Output the [X, Y] coordinate of the center of the cell containing the given text.  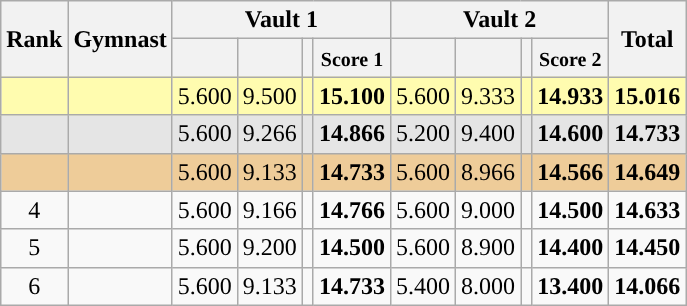
5.200 [424, 134]
15.100 [352, 96]
Vault 1 [281, 20]
14.933 [570, 96]
4 [34, 210]
9.000 [488, 210]
Vault 2 [500, 20]
14.450 [648, 248]
5.400 [424, 286]
14.400 [570, 248]
15.016 [648, 96]
13.400 [570, 286]
Gymnast [120, 39]
Total [648, 39]
14.066 [648, 286]
9.166 [270, 210]
Score 1 [352, 58]
6 [34, 286]
Score 2 [570, 58]
8.966 [488, 172]
9.266 [270, 134]
9.500 [270, 96]
Rank [34, 39]
9.400 [488, 134]
8.000 [488, 286]
14.866 [352, 134]
14.633 [648, 210]
14.766 [352, 210]
5 [34, 248]
8.900 [488, 248]
14.649 [648, 172]
9.333 [488, 96]
9.200 [270, 248]
14.566 [570, 172]
14.600 [570, 134]
